Detect which cell encompasses the target text, then output its [X, Y] center coordinate. 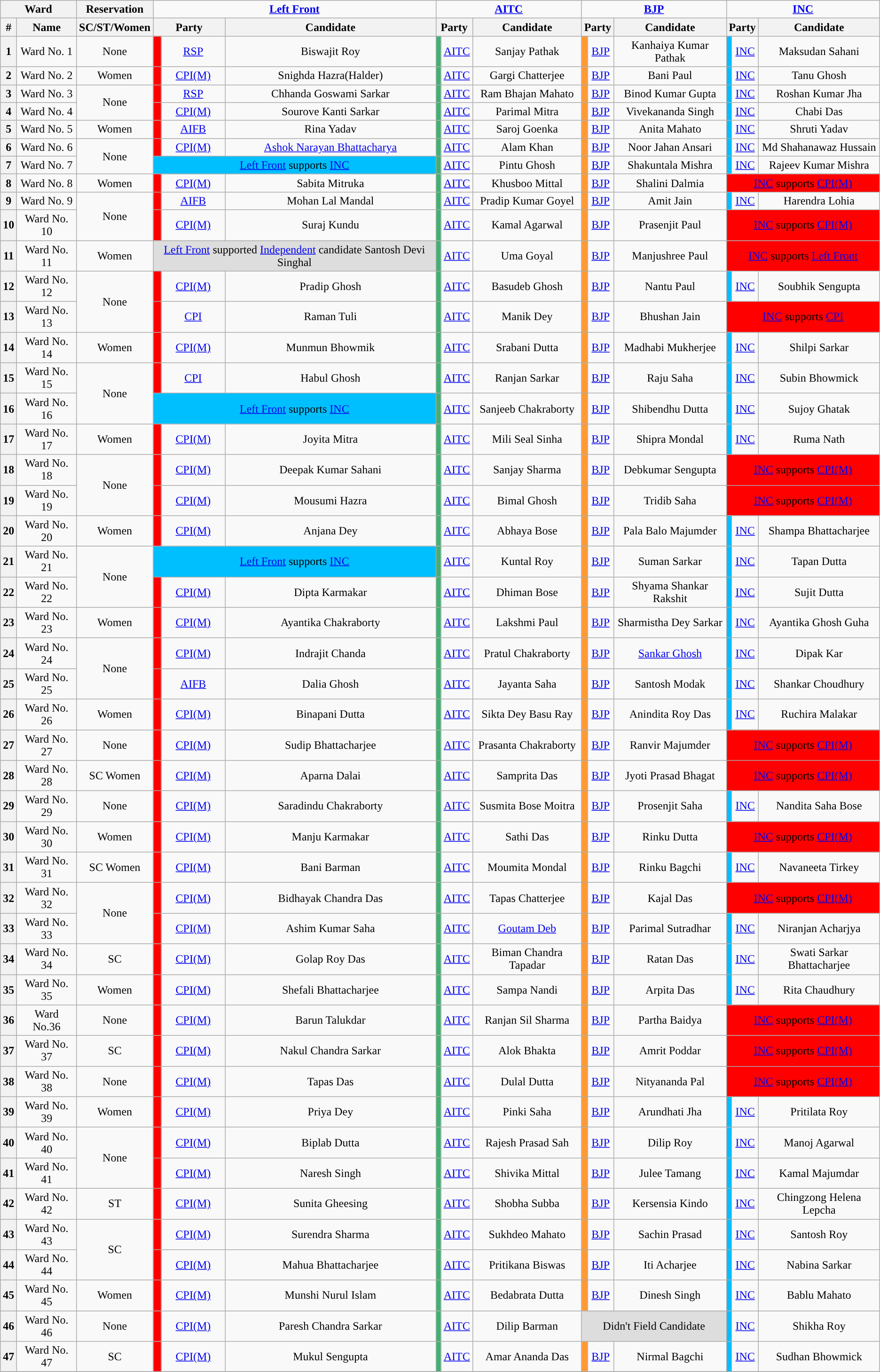
Ward No. 31 [47, 868]
Ward No. 25 [47, 683]
9 [8, 201]
42 [8, 1203]
Shikha Roy [819, 1326]
Sanjay Sharma [527, 470]
Tridib Saha [670, 500]
Biswajit Roy [330, 52]
16 [8, 409]
18 [8, 470]
Ward No. 34 [47, 959]
Madhabi Mukherjee [670, 348]
Jyoti Prasad Bhagat [670, 776]
Shalini Dalmia [670, 183]
Ranjan Sil Sharma [527, 1020]
Ward No. 26 [47, 714]
Rajeev Kumar Mishra [819, 165]
Ward No. 21 [47, 561]
Ratan Das [670, 959]
44 [8, 1265]
41 [8, 1173]
Indrajit Chanda [330, 653]
27 [8, 745]
Arundhati Jha [670, 1112]
Munshi Nurul Islam [330, 1295]
28 [8, 776]
Sujoy Ghatak [819, 409]
Ward No. 2 [47, 76]
Kuntal Roy [527, 561]
Ward No. 41 [47, 1173]
Moumita Mondal [527, 868]
Ward No. 28 [47, 776]
Pradip Kumar Goyel [527, 201]
Binapani Dutta [330, 714]
Dilip Barman [527, 1326]
Rajesh Prasad Sah [527, 1142]
Noor Jahan Ansari [670, 147]
Left Front [294, 9]
Ayantika Ghosh Guha [819, 622]
Mousumi Hazra [330, 500]
Kamal Majumdar [819, 1173]
Anindita Roy Das [670, 714]
Shilpi Sarkar [819, 348]
Md Shahanawaz Hussain [819, 147]
21 [8, 561]
Ward No. 16 [47, 409]
5 [8, 129]
Nakul Chandra Sarkar [330, 1051]
Ward No. 43 [47, 1234]
Ward No. 27 [47, 745]
Pala Balo Majumder [670, 531]
Julee Tamang [670, 1173]
12 [8, 287]
Parimal Sutradhar [670, 929]
Kersensia Kindo [670, 1203]
Nityananda Pal [670, 1081]
Bani Barman [330, 868]
Basudeb Ghosh [527, 287]
Mahua Bhattacharjee [330, 1265]
Rina Yadav [330, 129]
Santosh Roy [819, 1234]
Ward No. 11 [47, 256]
Left Front supported Independent candidate Santosh Devi Singhal [294, 256]
Iti Acharjee [670, 1265]
Anjana Dey [330, 531]
8 [8, 183]
1 [8, 52]
Dilip Roy [670, 1142]
Suraj Kundu [330, 225]
Ashok Narayan Bhattacharya [330, 147]
Surendra Sharma [330, 1234]
19 [8, 500]
Prasenjit Paul [670, 225]
Paresh Chandra Sarkar [330, 1326]
INC supports CPI [803, 317]
Binod Kumar Gupta [670, 94]
Navaneeta Tirkey [819, 868]
Niranjan Acharjya [819, 929]
Dinesh Singh [670, 1295]
Manju Karmakar [330, 837]
Joyita Mitra [330, 439]
Ruma Nath [819, 439]
Uma Goyal [527, 256]
Barun Talukdar [330, 1020]
Amar Ananda Das [527, 1356]
14 [8, 348]
Ward No. 30 [47, 837]
20 [8, 531]
35 [8, 990]
Bimal Ghosh [527, 500]
Pinki Saha [527, 1112]
Goutam Deb [527, 929]
Snighda Hazra(Halder) [330, 76]
Sikta Dey Basu Ray [527, 714]
Pradip Ghosh [330, 287]
Kajal Das [670, 898]
Rinku Dutta [670, 837]
Shakuntala Mishra [670, 165]
11 [8, 256]
Subin Bhowmick [819, 378]
22 [8, 592]
Chingzong Helena Lepcha [819, 1203]
Anita Mahato [670, 129]
Ranjan Sarkar [527, 378]
Ward No. 22 [47, 592]
Srabani Dutta [527, 348]
Ward No. 17 [47, 439]
Pritilata Roy [819, 1112]
Ward No. 14 [47, 348]
Manik Dey [527, 317]
24 [8, 653]
Ward No. 23 [47, 622]
13 [8, 317]
Amrit Poddar [670, 1051]
30 [8, 837]
Kanhaiya Kumar Pathak [670, 52]
Ward No. 1 [47, 52]
Ranvir Majumder [670, 745]
Jayanta Saha [527, 683]
Santosh Modak [670, 683]
Ram Bhajan Mahato [527, 94]
Ward No. 45 [47, 1295]
Tanu Ghosh [819, 76]
Ward No. 39 [47, 1112]
Debkumar Sengupta [670, 470]
Deepak Kumar Sahani [330, 470]
Rita Chaudhury [819, 990]
Sabita Mitruka [330, 183]
Suman Sarkar [670, 561]
6 [8, 147]
Sankar Ghosh [670, 653]
Ward No. 40 [47, 1142]
Dipta Karmakar [330, 592]
Sathi Das [527, 837]
Ward No. 15 [47, 378]
Raman Tuli [330, 317]
38 [8, 1081]
Raju Saha [670, 378]
Ward No. 47 [47, 1356]
Tapas Das [330, 1081]
33 [8, 929]
Golap Roy Das [330, 959]
Bidhayak Chandra Das [330, 898]
Ward No. 20 [47, 531]
Ashim Kumar Saha [330, 929]
Manjushree Paul [670, 256]
Nabina Sarkar [819, 1265]
3 [8, 94]
Sharmistha Dey Sarkar [670, 622]
ST [115, 1203]
Shibendhu Dutta [670, 409]
Ward No. 46 [47, 1326]
Alam Khan [527, 147]
Harendra Lohia [819, 201]
Bhushan Jain [670, 317]
Mukul Sengupta [330, 1356]
Shefali Bhattacharjee [330, 990]
Ward No. 35 [47, 990]
Bablu Mahato [819, 1295]
Arpita Das [670, 990]
Ward No. 6 [47, 147]
Shampa Bhattacharjee [819, 531]
45 [8, 1295]
37 [8, 1051]
Ward No. 18 [47, 470]
Shruti Yadav [819, 129]
Ward No. 3 [47, 94]
43 [8, 1234]
Name [47, 27]
Parimal Mitra [527, 111]
Alok Bhakta [527, 1051]
Naresh Singh [330, 1173]
Pratul Chakraborty [527, 653]
Ward No. 24 [47, 653]
Maksudan Sahani [819, 52]
Dulal Dutta [527, 1081]
Mohan Lal Mandal [330, 201]
Dipak Kar [819, 653]
Bani Paul [670, 76]
Ayantika Chakraborty [330, 622]
Roshan Kumar Jha [819, 94]
34 [8, 959]
Dalia Ghosh [330, 683]
Tapan Dutta [819, 561]
Gargi Chatterjee [527, 76]
Ward No. 12 [47, 287]
Chabi Das [819, 111]
Mili Seal Sinha [527, 439]
23 [8, 622]
Pintu Ghosh [527, 165]
4 [8, 111]
Ward [39, 9]
Ward No. 9 [47, 201]
Sourove Kanti Sarkar [330, 111]
Priya Dey [330, 1112]
Pritikana Biswas [527, 1265]
Shipra Mondal [670, 439]
Sudip Bhattacharjee [330, 745]
Sujit Dutta [819, 592]
Sanjeeb Chakraborty [527, 409]
40 [8, 1142]
Shobha Subba [527, 1203]
7 [8, 165]
Ward No. 7 [47, 165]
36 [8, 1020]
Didn't Field Candidate [654, 1326]
Kamal Agarwal [527, 225]
Nantu Paul [670, 287]
Sudhan Bhowmick [819, 1356]
Ward No. 10 [47, 225]
Ward No. 13 [47, 317]
Reservation [115, 9]
Ward No. 44 [47, 1265]
Sukhdeo Mahato [527, 1234]
Ward No. 8 [47, 183]
39 [8, 1112]
Munmun Bhowmik [330, 348]
Biman Chandra Tapadar [527, 959]
Ward No. 38 [47, 1081]
Habul Ghosh [330, 378]
Sunita Gheesing [330, 1203]
Susmita Bose Moitra [527, 807]
Prosenjit Saha [670, 807]
25 [8, 683]
Prasanta Chakraborty [527, 745]
15 [8, 378]
Dhiman Bose [527, 592]
# [8, 27]
Sampa Nandi [527, 990]
Ward No.36 [47, 1020]
Sachin Prasad [670, 1234]
SC/ST/Women [115, 27]
Samprita Das [527, 776]
47 [8, 1356]
Ward No. 19 [47, 500]
Partha Baidya [670, 1020]
Biplab Dutta [330, 1142]
Nandita Saha Bose [819, 807]
Shivika Mittal [527, 1173]
10 [8, 225]
32 [8, 898]
Tapas Chatterjee [527, 898]
Nirmal Bagchi [670, 1356]
Aparna Dalai [330, 776]
26 [8, 714]
Ward No. 33 [47, 929]
Ward No. 32 [47, 898]
Lakshmi Paul [527, 622]
Amit Jain [670, 201]
29 [8, 807]
Ward No. 29 [47, 807]
Khusboo Mittal [527, 183]
Abhaya Bose [527, 531]
31 [8, 868]
Chhanda Goswami Sarkar [330, 94]
INC supports Left Front [803, 256]
Ward No. 5 [47, 129]
Manoj Agarwal [819, 1142]
Ruchira Malakar [819, 714]
Ward No. 4 [47, 111]
Shyama Shankar Rakshit [670, 592]
Bedabrata Dutta [527, 1295]
Vivekananda Singh [670, 111]
17 [8, 439]
Soubhik Sengupta [819, 287]
Shankar Choudhury [819, 683]
Ward No. 42 [47, 1203]
Sanjay Pathak [527, 52]
Ward No. 37 [47, 1051]
46 [8, 1326]
Rinku Bagchi [670, 868]
2 [8, 76]
Saradindu Chakraborty [330, 807]
Swati Sarkar Bhattacharjee [819, 959]
Saroj Goenka [527, 129]
